Output the (x, y) coordinate of the center of the cell containing the given text.  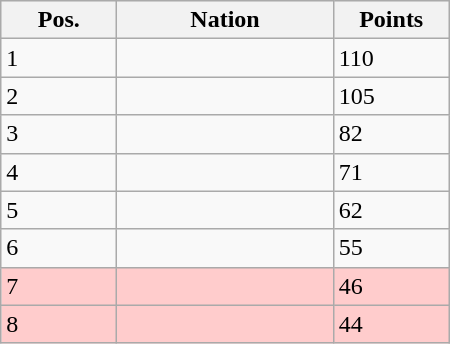
6 (59, 248)
8 (59, 324)
1 (59, 58)
3 (59, 134)
Nation (225, 20)
5 (59, 210)
82 (391, 134)
4 (59, 172)
44 (391, 324)
105 (391, 96)
71 (391, 172)
46 (391, 286)
Pos. (59, 20)
55 (391, 248)
Points (391, 20)
2 (59, 96)
62 (391, 210)
7 (59, 286)
110 (391, 58)
